Locate the cell with the specified text and output its (x, y) center coordinate. 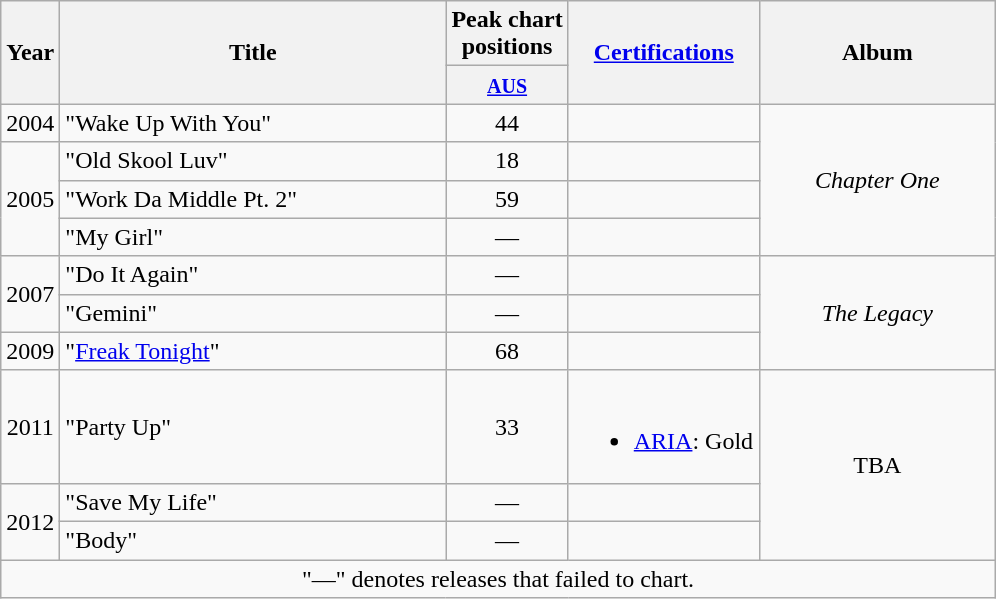
TBA (877, 464)
The Legacy (877, 313)
Title (253, 52)
18 (507, 161)
ARIA: Gold (664, 426)
Certifications (664, 52)
"Work Da Middle Pt. 2" (253, 199)
"Old Skool Luv" (253, 161)
33 (507, 426)
2012 (30, 521)
2005 (30, 199)
"Do It Again" (253, 275)
59 (507, 199)
"Gemini" (253, 313)
2011 (30, 426)
"—" denotes releases that failed to chart. (498, 579)
"Body" (253, 540)
"Party Up" (253, 426)
2004 (30, 123)
"Save My Life" (253, 502)
2009 (30, 351)
68 (507, 351)
"Wake Up With You" (253, 123)
2007 (30, 294)
Chapter One (877, 180)
44 (507, 123)
"My Girl" (253, 237)
AUS (507, 85)
Year (30, 52)
Album (877, 52)
Peak chartpositions (507, 34)
"Freak Tonight" (253, 351)
